From the cell containing the given text, extract its center point as (X, Y) coordinate. 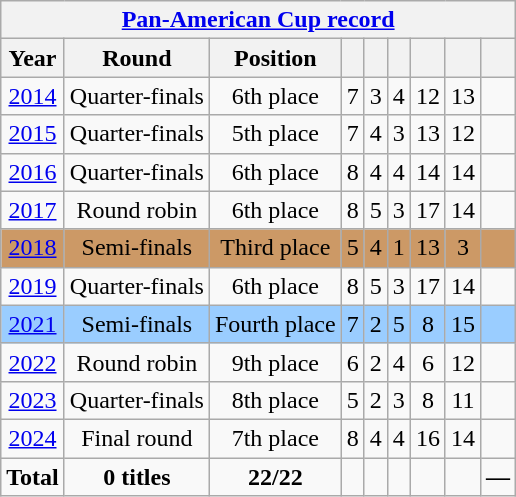
2016 (33, 172)
Pan-American Cup record (258, 20)
11 (462, 400)
2021 (33, 324)
2023 (33, 400)
Year (33, 58)
2017 (33, 210)
Fourth place (275, 324)
2018 (33, 248)
2015 (33, 134)
Final round (136, 438)
Round (136, 58)
Position (275, 58)
— (498, 477)
0 titles (136, 477)
9th place (275, 362)
2019 (33, 286)
2014 (33, 96)
Total (33, 477)
Third place (275, 248)
5th place (275, 134)
1 (398, 248)
7th place (275, 438)
16 (428, 438)
15 (462, 324)
22/22 (275, 477)
2022 (33, 362)
2024 (33, 438)
8th place (275, 400)
